Provide the [x, y] coordinate of the cell's center where the given text is located.  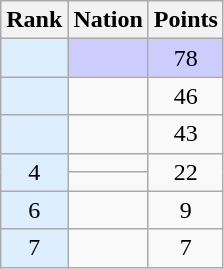
6 [34, 210]
Rank [34, 20]
4 [34, 172]
Nation [108, 20]
46 [186, 96]
78 [186, 58]
43 [186, 134]
22 [186, 172]
9 [186, 210]
Points [186, 20]
